Provide the [x, y] coordinate of the cell's center where the given text is located.  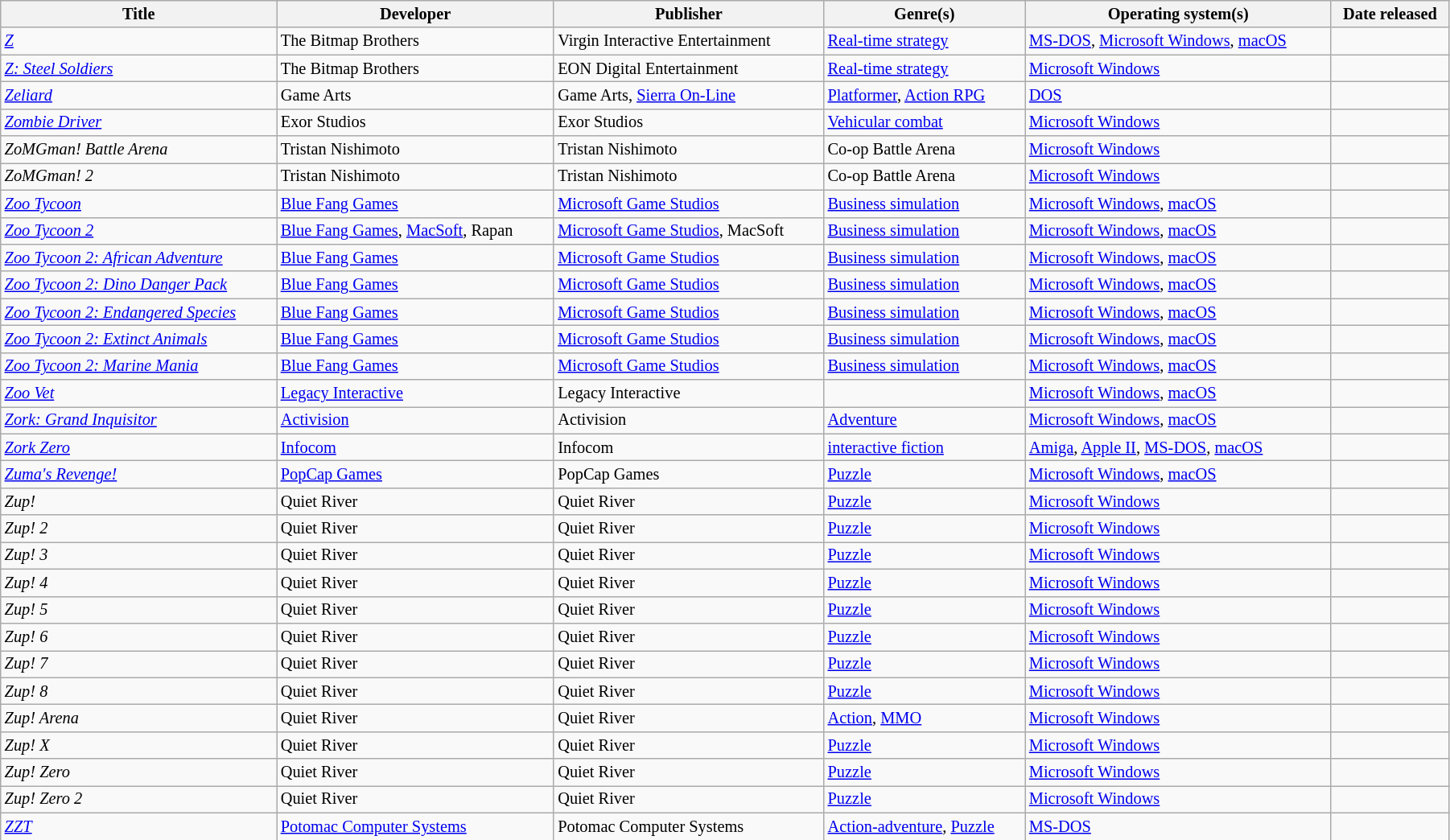
Amiga, Apple II, MS-DOS, macOS [1178, 447]
Zoo Tycoon 2: African Adventure [138, 257]
Publisher [689, 14]
Game Arts, Sierra On-Line [689, 95]
Zup! 3 [138, 555]
Genre(s) [925, 14]
Zombie Driver [138, 122]
Zork: Grand Inquisitor [138, 420]
Zuma's Revenge! [138, 474]
ZZT [138, 826]
Zup! 7 [138, 664]
Zup! 8 [138, 691]
interactive fiction [925, 447]
Zoo Tycoon [138, 204]
Action-adventure, Puzzle [925, 826]
Zoo Tycoon 2 [138, 231]
Zoo Tycoon 2: Extinct Animals [138, 339]
Title [138, 14]
Zup! 4 [138, 583]
Zoo Vet [138, 393]
Zup! 6 [138, 636]
Date released [1390, 14]
Virgin Interactive Entertainment [689, 41]
DOS [1178, 95]
Zup! Arena [138, 718]
MS-DOS, Microsoft Windows, macOS [1178, 41]
EON Digital Entertainment [689, 68]
ZoMGman! Battle Arena [138, 150]
Z [138, 41]
Zup! 5 [138, 610]
Zup! X [138, 745]
Zoo Tycoon 2: Marine Mania [138, 366]
Action, MMO [925, 718]
Blue Fang Games, MacSoft, Rapan [415, 231]
Game Arts [415, 95]
Zork Zero [138, 447]
Zoo Tycoon 2: Dino Danger Pack [138, 285]
Vehicular combat [925, 122]
Zup! [138, 501]
Z: Steel Soldiers [138, 68]
MS-DOS [1178, 826]
Zeliard [138, 95]
Microsoft Game Studios, MacSoft [689, 231]
Platformer, Action RPG [925, 95]
ZoMGman! 2 [138, 176]
Developer [415, 14]
Zup! 2 [138, 529]
Operating system(s) [1178, 14]
Zup! Zero [138, 772]
Adventure [925, 420]
Zoo Tycoon 2: Endangered Species [138, 312]
Zup! Zero 2 [138, 799]
